Detect which cell encompasses the target text, then output its (X, Y) center coordinate. 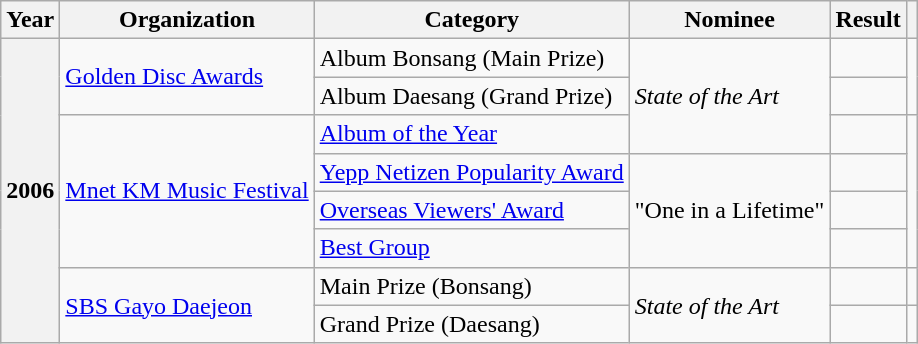
Overseas Viewers' Award (472, 210)
Year (30, 20)
Best Group (472, 248)
Nominee (730, 20)
Yepp Netizen Popularity Award (472, 172)
Result (868, 20)
Album Bonsang (Main Prize) (472, 58)
Grand Prize (Daesang) (472, 324)
Album of the Year (472, 134)
Organization (187, 20)
Category (472, 20)
Album Daesang (Grand Prize) (472, 96)
"One in a Lifetime" (730, 210)
Main Prize (Bonsang) (472, 286)
SBS Gayo Daejeon (187, 305)
Golden Disc Awards (187, 77)
2006 (30, 191)
Mnet KM Music Festival (187, 191)
